Extract the (X, Y) coordinate from the center of the cell holding the provided text.  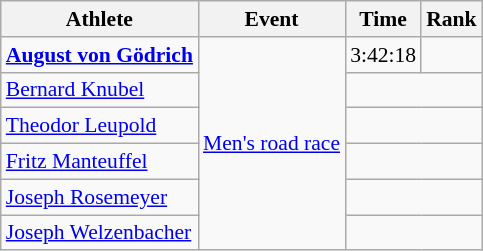
Men's road race (272, 144)
Rank (452, 19)
3:42:18 (383, 55)
Fritz Manteuffel (100, 162)
Joseph Rosemeyer (100, 197)
Event (272, 19)
Athlete (100, 19)
Theodor Leupold (100, 126)
Joseph Welzenbacher (100, 233)
August von Gödrich (100, 55)
Time (383, 19)
Bernard Knubel (100, 90)
